From the cell containing the given text, extract its center point as (x, y) coordinate. 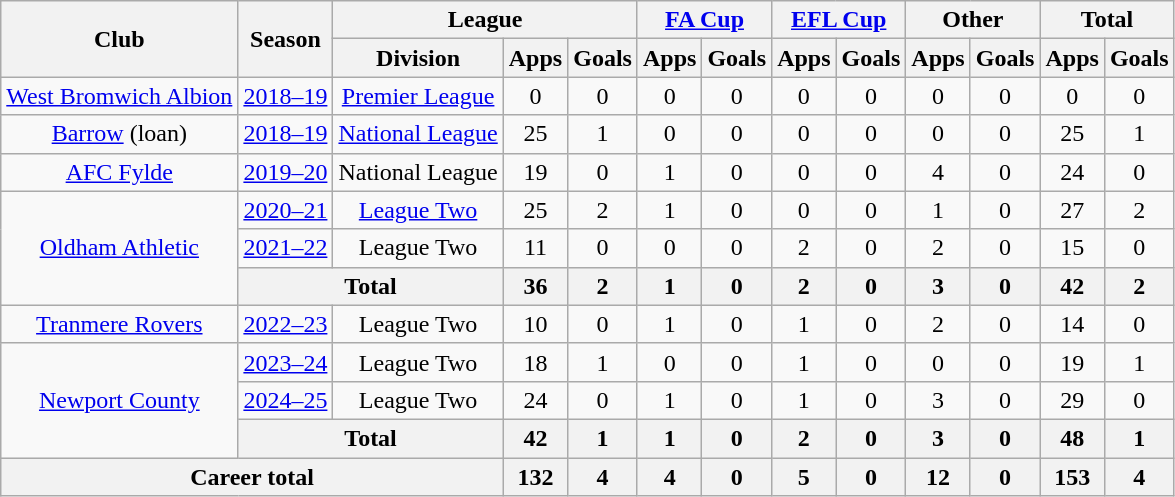
10 (535, 324)
Division (418, 58)
2019–20 (286, 172)
Club (120, 39)
Tranmere Rovers (120, 324)
132 (535, 477)
Season (286, 39)
153 (1072, 477)
18 (535, 362)
48 (1072, 438)
5 (804, 477)
12 (938, 477)
2021–22 (286, 248)
27 (1072, 210)
Newport County (120, 400)
2020–21 (286, 210)
14 (1072, 324)
Oldham Athletic (120, 248)
League (485, 20)
Other (973, 20)
Barrow (loan) (120, 134)
29 (1072, 400)
AFC Fylde (120, 172)
36 (535, 286)
Premier League (418, 96)
2024–25 (286, 400)
11 (535, 248)
FA Cup (704, 20)
2023–24 (286, 362)
Career total (252, 477)
15 (1072, 248)
West Bromwich Albion (120, 96)
2022–23 (286, 324)
EFL Cup (839, 20)
